Find where the given text appears and provide that cell's center as [x, y] coordinate. 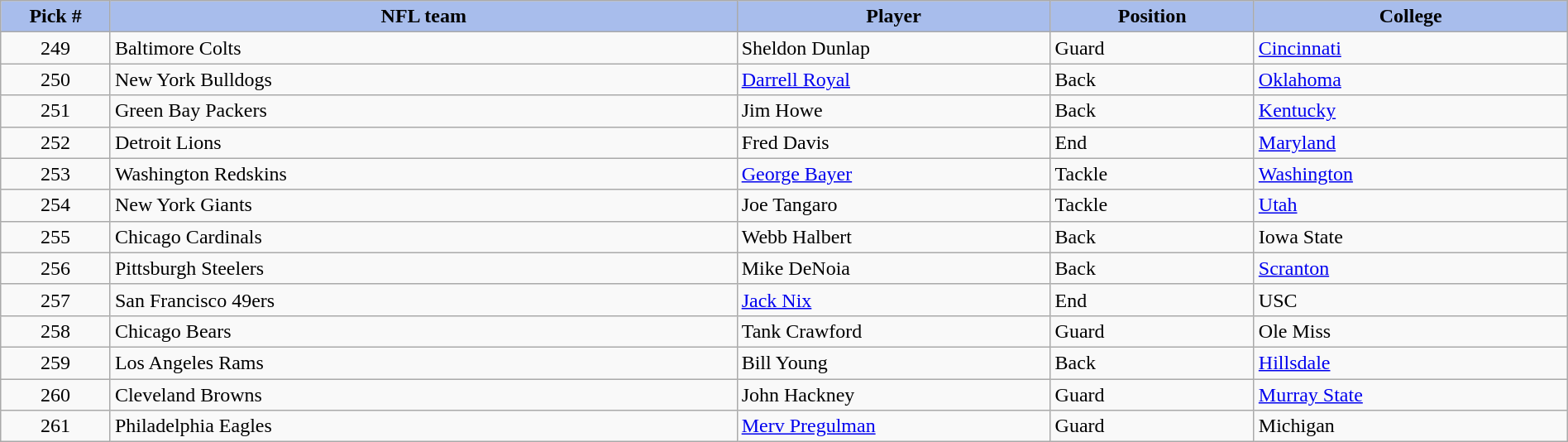
Utah [1411, 205]
Oklahoma [1411, 79]
Cleveland Browns [423, 395]
257 [56, 300]
251 [56, 111]
Washington [1411, 174]
250 [56, 79]
253 [56, 174]
Chicago Bears [423, 331]
Player [893, 17]
John Hackney [893, 395]
Detroit Lions [423, 142]
Merv Pregulman [893, 426]
Scranton [1411, 268]
Kentucky [1411, 111]
Ole Miss [1411, 331]
San Francisco 49ers [423, 300]
Tank Crawford [893, 331]
256 [56, 268]
Jim Howe [893, 111]
Chicago Cardinals [423, 237]
Sheldon Dunlap [893, 48]
Iowa State [1411, 237]
Joe Tangaro [893, 205]
255 [56, 237]
Fred Davis [893, 142]
Bill Young [893, 363]
USC [1411, 300]
Pittsburgh Steelers [423, 268]
252 [56, 142]
NFL team [423, 17]
Jack Nix [893, 300]
Murray State [1411, 395]
Cincinnati [1411, 48]
Webb Halbert [893, 237]
Position [1152, 17]
Hillsdale [1411, 363]
Mike DeNoia [893, 268]
Philadelphia Eagles [423, 426]
Baltimore Colts [423, 48]
Maryland [1411, 142]
Green Bay Packers [423, 111]
Pick # [56, 17]
New York Bulldogs [423, 79]
249 [56, 48]
New York Giants [423, 205]
259 [56, 363]
258 [56, 331]
254 [56, 205]
260 [56, 395]
Darrell Royal [893, 79]
Los Angeles Rams [423, 363]
Washington Redskins [423, 174]
Michigan [1411, 426]
George Bayer [893, 174]
261 [56, 426]
College [1411, 17]
